Return [x, y] of the center of cell containing provided text 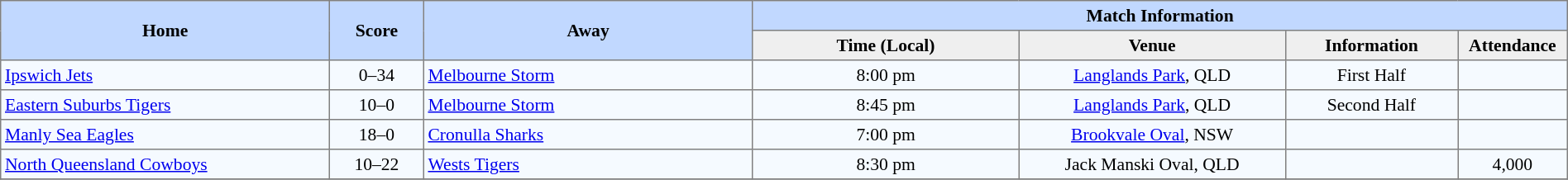
First Half [1371, 75]
Score [377, 31]
8:30 pm [886, 164]
Attendance [1513, 45]
Brookvale Oval, NSW [1152, 135]
Ipswich Jets [165, 75]
8:45 pm [886, 105]
Eastern Suburbs Tigers [165, 105]
0–34 [377, 75]
Manly Sea Eagles [165, 135]
10–0 [377, 105]
North Queensland Cowboys [165, 164]
Time (Local) [886, 45]
Away [588, 31]
Wests Tigers [588, 164]
Cronulla Sharks [588, 135]
7:00 pm [886, 135]
18–0 [377, 135]
Venue [1152, 45]
Information [1371, 45]
Home [165, 31]
Jack Manski Oval, QLD [1152, 164]
Second Half [1371, 105]
10–22 [377, 164]
8:00 pm [886, 75]
Match Information [1159, 16]
4,000 [1513, 164]
